Locate the cell with the specified text and output its (X, Y) center coordinate. 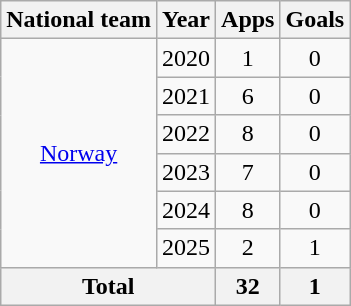
Goals (315, 20)
Apps (248, 20)
32 (248, 286)
2021 (186, 96)
2023 (186, 172)
2025 (186, 248)
Norway (79, 153)
2020 (186, 58)
6 (248, 96)
Year (186, 20)
2024 (186, 210)
2 (248, 248)
7 (248, 172)
2022 (186, 134)
Total (108, 286)
National team (79, 20)
